Capture the cell that displays the provided text and extract its [x, y] central coordinate. 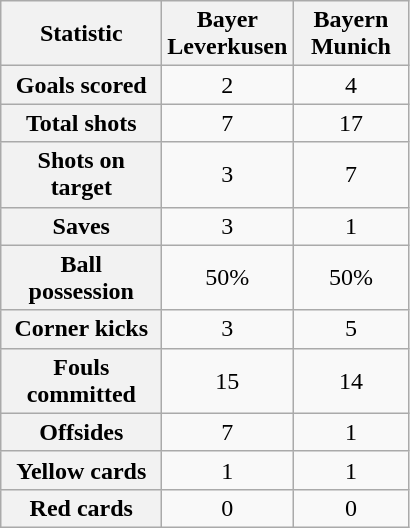
Offsides [82, 432]
17 [351, 123]
Red cards [82, 508]
Corner kicks [82, 329]
Bayer Leverkusen [228, 34]
15 [228, 380]
Yellow cards [82, 470]
Statistic [82, 34]
Goals scored [82, 85]
Shots on target [82, 174]
Bayern Munich [351, 34]
2 [228, 85]
Ball possession [82, 278]
Fouls committed [82, 380]
4 [351, 85]
Saves [82, 226]
5 [351, 329]
Total shots [82, 123]
14 [351, 380]
